For the text-containing cell, return its midpoint in [x, y] coordinate format. 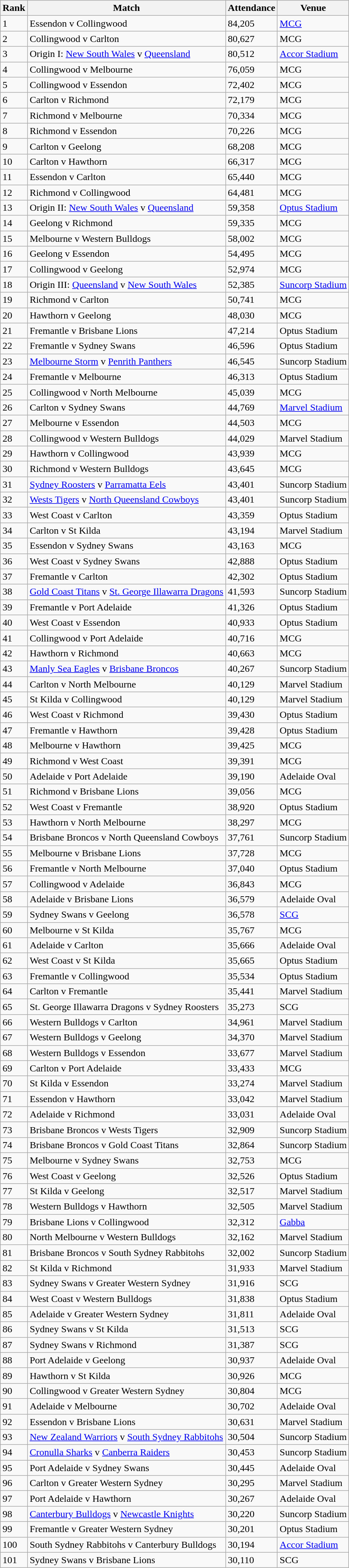
Melbourne v Brisbane Lions [127, 853]
Melbourne v St Kilda [127, 930]
Geelong v Richmond [127, 223]
38 [14, 592]
16 [14, 254]
39,425 [251, 746]
88 [14, 1360]
71 [14, 1099]
9 [14, 146]
34 [14, 530]
42 [14, 653]
31,916 [251, 1283]
Richmond v Western Bulldogs [127, 469]
35,273 [251, 1007]
Brisbane Broncos v South Sydney Rabbitohs [127, 1253]
Carlton v Richmond [127, 100]
31,933 [251, 1268]
Carlton v Geelong [127, 146]
Origin III: Queensland v New South Wales [127, 285]
5 [14, 85]
Sydney Swans v Richmond [127, 1345]
36,579 [251, 899]
1 [14, 23]
37,761 [251, 838]
48 [14, 746]
38,297 [251, 822]
70 [14, 1084]
40,267 [251, 669]
Carlton v Greater Western Sydney [127, 1483]
33,042 [251, 1099]
44,503 [251, 423]
24 [14, 377]
35 [14, 546]
73 [14, 1130]
Richmond v West Coast [127, 761]
Western Bulldogs v Geelong [127, 1038]
30 [14, 469]
54 [14, 838]
Fremantle v Carlton [127, 576]
41,593 [251, 592]
57 [14, 884]
32 [14, 500]
Melbourne v Western Bulldogs [127, 239]
Fremantle v Melbourne [127, 377]
39,428 [251, 730]
51 [14, 792]
Western Bulldogs v Carlton [127, 1022]
Carlton v North Melbourne [127, 684]
66 [14, 1022]
90 [14, 1391]
64,481 [251, 193]
Fremantle v Port Adelaide [127, 607]
22 [14, 346]
28 [14, 438]
35,767 [251, 930]
Cronulla Sharks v Canberra Raiders [127, 1453]
95 [14, 1468]
32,909 [251, 1130]
Collingwood v Adelaide [127, 884]
32,526 [251, 1176]
Wests Tigers v North Queensland Cowboys [127, 500]
38,920 [251, 807]
81 [14, 1253]
33 [14, 515]
32,312 [251, 1222]
Essendon v Hawthorn [127, 1099]
10 [14, 161]
Fremantle v Brisbane Lions [127, 331]
West Coast v Carlton [127, 515]
85 [14, 1314]
Essendon v Carlton [127, 177]
66,317 [251, 161]
46,313 [251, 377]
37,728 [251, 853]
64 [14, 992]
40 [14, 623]
43 [14, 669]
Port Adelaide v Sydney Swans [127, 1468]
45 [14, 700]
30,926 [251, 1375]
101 [14, 1560]
44,769 [251, 407]
67 [14, 1038]
100 [14, 1545]
3 [14, 54]
33,677 [251, 1053]
Western Bulldogs v Hawthorn [127, 1207]
Richmond v Collingwood [127, 193]
77 [14, 1191]
36,578 [251, 914]
30,631 [251, 1421]
49 [14, 761]
13 [14, 208]
Brisbane Lions v Collingwood [127, 1222]
Geelong v Essendon [127, 254]
6 [14, 100]
32,517 [251, 1191]
30,220 [251, 1514]
52,974 [251, 269]
37 [14, 576]
Carlton v St Kilda [127, 530]
12 [14, 193]
2 [14, 39]
33,433 [251, 1068]
45,039 [251, 392]
Match [127, 8]
West Coast v St Kilda [127, 961]
Richmond v Essendon [127, 131]
52 [14, 807]
89 [14, 1375]
70,334 [251, 115]
Carlton v Fremantle [127, 992]
31 [14, 484]
Gabba [313, 1222]
Adelaide v Brisbane Lions [127, 899]
63 [14, 976]
37,040 [251, 868]
39,190 [251, 776]
54,495 [251, 254]
46,596 [251, 346]
72 [14, 1114]
46,545 [251, 361]
59 [14, 914]
31,513 [251, 1329]
87 [14, 1345]
96 [14, 1483]
31,838 [251, 1299]
Adelaide v Greater Western Sydney [127, 1314]
68 [14, 1053]
8 [14, 131]
Essendon v Brisbane Lions [127, 1421]
Sydney Swans v Geelong [127, 914]
Sydney Swans v St Kilda [127, 1329]
Gold Coast Titans v St. George Illawarra Dragons [127, 592]
48,030 [251, 315]
84,205 [251, 23]
Carlton v Hawthorn [127, 161]
40,716 [251, 638]
53 [14, 822]
25 [14, 392]
Hawthorn v St Kilda [127, 1375]
76,059 [251, 69]
35,666 [251, 945]
80,627 [251, 39]
46 [14, 715]
Collingwood v Port Adelaide [127, 638]
Western Bulldogs v Essendon [127, 1053]
Port Adelaide v Geelong [127, 1360]
Richmond v Brisbane Lions [127, 792]
62 [14, 961]
26 [14, 407]
30,201 [251, 1529]
42,888 [251, 561]
29 [14, 454]
Collingwood v Geelong [127, 269]
11 [14, 177]
Collingwood v Carlton [127, 39]
50,741 [251, 300]
32,162 [251, 1237]
43,163 [251, 546]
St Kilda v Essendon [127, 1084]
Attendance [251, 8]
32,505 [251, 1207]
27 [14, 423]
93 [14, 1437]
59,358 [251, 208]
39,430 [251, 715]
Adelaide v Port Adelaide [127, 776]
42,302 [251, 576]
40,933 [251, 623]
West Coast v Fremantle [127, 807]
14 [14, 223]
West Coast v Richmond [127, 715]
43,359 [251, 515]
74 [14, 1145]
52,385 [251, 285]
30,295 [251, 1483]
68,208 [251, 146]
30,445 [251, 1468]
Carlton v Port Adelaide [127, 1068]
23 [14, 361]
Brisbane Broncos v North Queensland Cowboys [127, 838]
76 [14, 1176]
Rank [14, 8]
43,194 [251, 530]
North Melbourne v Western Bulldogs [127, 1237]
Sydney Swans v Brisbane Lions [127, 1560]
44 [14, 684]
31,811 [251, 1314]
30,110 [251, 1560]
4 [14, 69]
43,645 [251, 469]
Melbourne v Essendon [127, 423]
15 [14, 239]
30,937 [251, 1360]
Sydney Roosters v Parramatta Eels [127, 484]
St Kilda v Richmond [127, 1268]
39 [14, 607]
Hawthorn v Richmond [127, 653]
39,391 [251, 761]
Richmond v Carlton [127, 300]
Carlton v Sydney Swans [127, 407]
St. George Illawarra Dragons v Sydney Roosters [127, 1007]
West Coast v Geelong [127, 1176]
Collingwood v Greater Western Sydney [127, 1391]
St Kilda v Collingwood [127, 700]
Adelaide v Richmond [127, 1114]
34,370 [251, 1038]
Collingwood v Western Bulldogs [127, 438]
Hawthorn v North Melbourne [127, 822]
30,702 [251, 1406]
Manly Sea Eagles v Brisbane Broncos [127, 669]
Melbourne v Sydney Swans [127, 1160]
South Sydney Rabbitohs v Canterbury Bulldogs [127, 1545]
Fremantle v Collingwood [127, 976]
Canterbury Bulldogs v Newcastle Knights [127, 1514]
Sydney Swans v Greater Western Sydney [127, 1283]
17 [14, 269]
35,534 [251, 976]
69 [14, 1068]
18 [14, 285]
41 [14, 638]
Essendon v Collingwood [127, 23]
34,961 [251, 1022]
72,179 [251, 100]
Fremantle v North Melbourne [127, 868]
Adelaide v Carlton [127, 945]
St Kilda v Geelong [127, 1191]
99 [14, 1529]
Hawthorn v Geelong [127, 315]
72,402 [251, 85]
31,387 [251, 1345]
80,512 [251, 54]
West Coast v Essendon [127, 623]
30,267 [251, 1499]
West Coast v Sydney Swans [127, 561]
Fremantle v Hawthorn [127, 730]
20 [14, 315]
7 [14, 115]
60 [14, 930]
40,663 [251, 653]
44,029 [251, 438]
58 [14, 899]
Hawthorn v Collingwood [127, 454]
94 [14, 1453]
Origin I: New South Wales v Queensland [127, 54]
92 [14, 1421]
91 [14, 1406]
Origin II: New South Wales v Queensland [127, 208]
West Coast v Western Bulldogs [127, 1299]
Melbourne Storm v Penrith Panthers [127, 361]
30,504 [251, 1437]
47,214 [251, 331]
43,939 [251, 454]
32,864 [251, 1145]
33,274 [251, 1084]
Brisbane Broncos v Gold Coast Titans [127, 1145]
32,753 [251, 1160]
83 [14, 1283]
97 [14, 1499]
65 [14, 1007]
Fremantle v Sydney Swans [127, 346]
Richmond v Melbourne [127, 115]
58,002 [251, 239]
30,453 [251, 1453]
80 [14, 1237]
39,056 [251, 792]
41,326 [251, 607]
Venue [313, 8]
35,441 [251, 992]
78 [14, 1207]
Port Adelaide v Hawthorn [127, 1499]
59,335 [251, 223]
19 [14, 300]
35,665 [251, 961]
98 [14, 1514]
New Zealand Warriors v South Sydney Rabbitohs [127, 1437]
65,440 [251, 177]
55 [14, 853]
70,226 [251, 131]
82 [14, 1268]
Collingwood v Essendon [127, 85]
Collingwood v Melbourne [127, 69]
36 [14, 561]
33,031 [251, 1114]
61 [14, 945]
Collingwood v North Melbourne [127, 392]
47 [14, 730]
Brisbane Broncos v Wests Tigers [127, 1130]
56 [14, 868]
Melbourne v Hawthorn [127, 746]
79 [14, 1222]
36,843 [251, 884]
Adelaide v Melbourne [127, 1406]
86 [14, 1329]
50 [14, 776]
Essendon v Sydney Swans [127, 546]
32,002 [251, 1253]
Fremantle v Greater Western Sydney [127, 1529]
30,194 [251, 1545]
75 [14, 1160]
21 [14, 331]
30,804 [251, 1391]
84 [14, 1299]
